Output the [X, Y] coordinate of the center of the cell containing the given text.  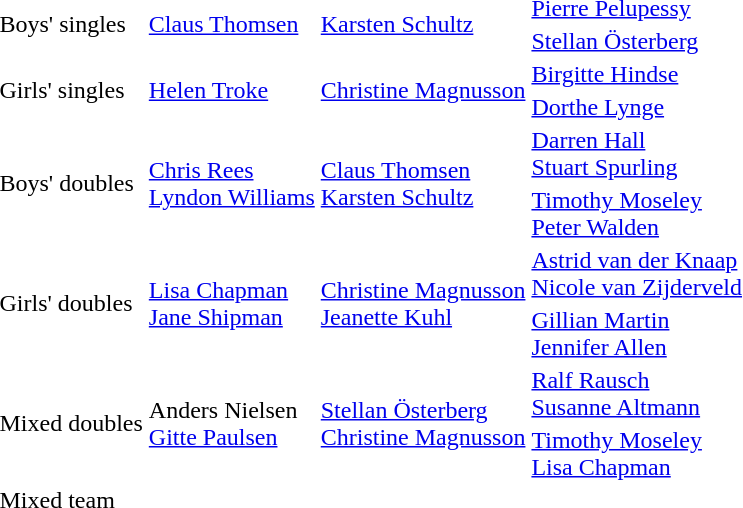
Helen Troke [232, 90]
Chris Rees Lyndon Williams [232, 184]
Claus Thomsen Karsten Schultz [423, 184]
Stellan Österberg Christine Magnusson [423, 424]
Lisa Chapman Jane Shipman [232, 304]
Christine Magnusson Jeanette Kuhl [423, 304]
Christine Magnusson [423, 90]
Anders Nielsen Gitte Paulsen [232, 424]
